Capture the cell that displays the provided text and extract its [x, y] central coordinate. 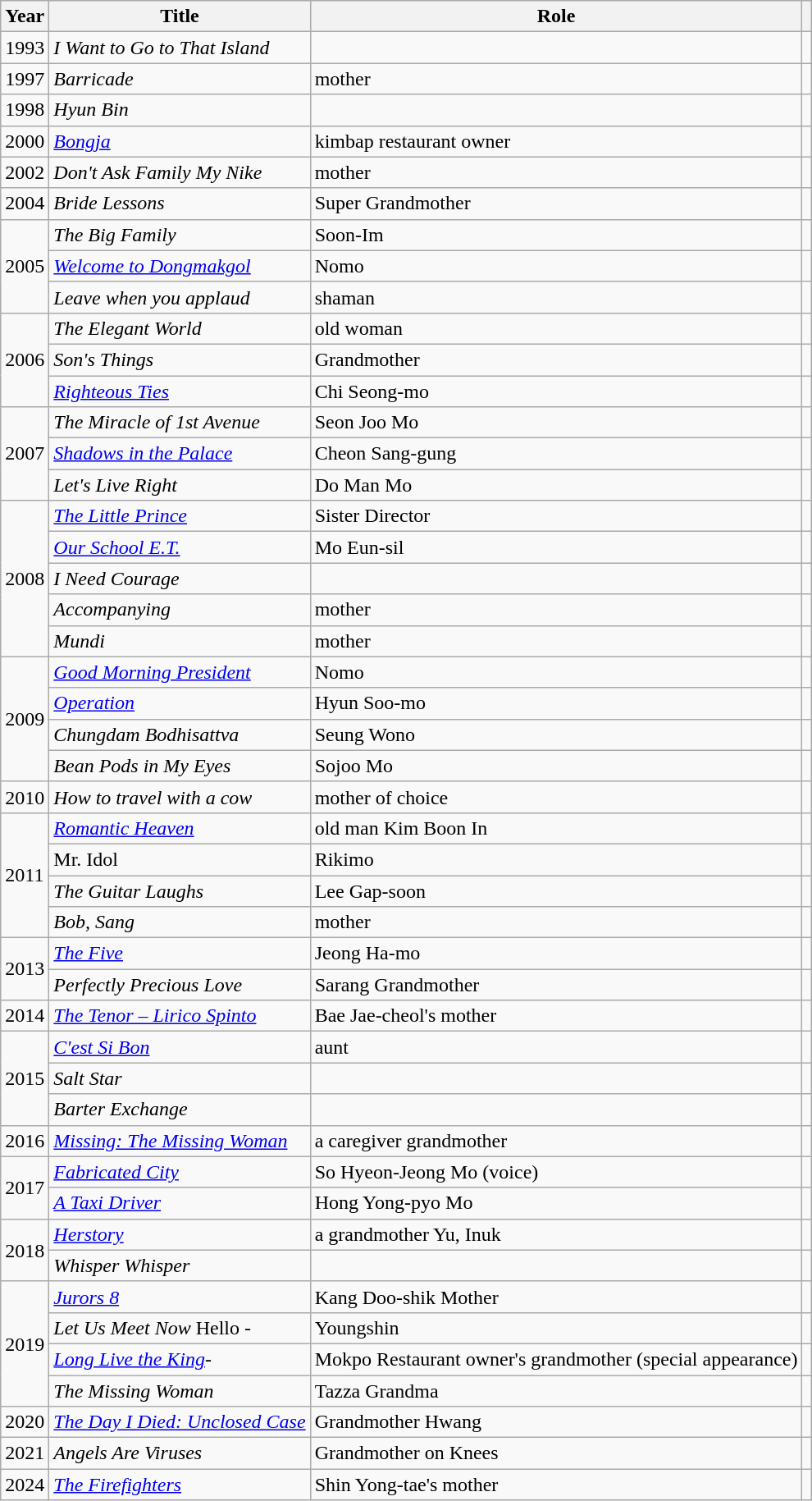
Let's Live Right [180, 485]
a caregiver grandmother [556, 1141]
Cheon Sang-gung [556, 454]
shaman [556, 297]
2000 [25, 141]
2008 [25, 579]
Lee Gap-soon [556, 890]
Long Live the King- [180, 1359]
1997 [25, 79]
Sister Director [556, 516]
How to travel with a cow [180, 797]
Mundi [180, 641]
Bongja [180, 141]
Our School E.T. [180, 547]
2007 [25, 454]
old man Kim Boon In [556, 828]
Mo Eun-sil [556, 547]
Herstory [180, 1234]
kimbap restaurant owner [556, 141]
Whisper Whisper [180, 1265]
1993 [25, 48]
The Guitar Laughs [180, 890]
Operation [180, 703]
Don't Ask Family My Nike [180, 172]
Chungdam Bodhisattva [180, 734]
The Elegant World [180, 328]
2011 [25, 875]
2024 [25, 1485]
Good Morning President [180, 672]
2006 [25, 359]
Hyun Soo-mo [556, 703]
Righteous Ties [180, 391]
Hong Yong-pyo Mo [556, 1203]
Sojoo Mo [556, 766]
Bob, Sang [180, 922]
Bean Pods in My Eyes [180, 766]
Youngshin [556, 1328]
Perfectly Precious Love [180, 985]
Shin Yong-tae's mother [556, 1485]
Grandmother Hwang [556, 1422]
Leave when you applaud [180, 297]
2013 [25, 969]
Accompanying [180, 610]
The Five [180, 954]
Fabricated City [180, 1172]
Grandmother on Knees [556, 1453]
Role [556, 16]
2010 [25, 797]
I Want to Go to That Island [180, 48]
The Firefighters [180, 1485]
Missing: The Missing Woman [180, 1141]
Sarang Grandmother [556, 985]
Mr. Idol [180, 859]
Grandmother [556, 359]
Jeong Ha-mo [556, 954]
Bae Jae-cheol's mother [556, 1016]
2021 [25, 1453]
The Missing Woman [180, 1391]
1998 [25, 110]
2015 [25, 1078]
aunt [556, 1047]
Shadows in the Palace [180, 454]
Barter Exchange [180, 1110]
Soon-Im [556, 235]
Bride Lessons [180, 204]
Son's Things [180, 359]
2017 [25, 1188]
Romantic Heaven [180, 828]
2009 [25, 719]
Tazza Grandma [556, 1391]
The Day I Died: Unclosed Case [180, 1422]
2018 [25, 1250]
The Miracle of 1st Avenue [180, 423]
old woman [556, 328]
Seung Wono [556, 734]
Do Man Mo [556, 485]
Seon Joo Mo [556, 423]
Jurors 8 [180, 1297]
a grandmother Yu, Inuk [556, 1234]
C'est Si Bon [180, 1047]
Year [25, 16]
Welcome to Dongmakgol [180, 266]
2016 [25, 1141]
mother of choice [556, 797]
Barricade [180, 79]
Salt Star [180, 1078]
Kang Doo-shik Mother [556, 1297]
2019 [25, 1343]
Hyun Bin [180, 110]
Chi Seong-mo [556, 391]
Super Grandmother [556, 204]
Let Us Meet Now Hello - [180, 1328]
2005 [25, 266]
Rikimo [556, 859]
The Tenor – Lirico Spinto [180, 1016]
The Big Family [180, 235]
Title [180, 16]
A Taxi Driver [180, 1203]
Angels Are Viruses [180, 1453]
2020 [25, 1422]
2014 [25, 1016]
2004 [25, 204]
Mokpo Restaurant owner's grandmother (special appearance) [556, 1359]
The Little Prince [180, 516]
So Hyeon-Jeong Mo (voice) [556, 1172]
2002 [25, 172]
I Need Courage [180, 579]
